Provide the [x, y] coordinate of the cell's center where the given text is located.  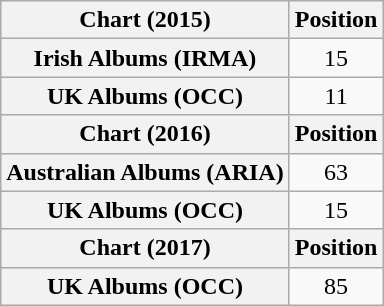
85 [336, 286]
Chart (2017) [145, 248]
Australian Albums (ARIA) [145, 172]
Chart (2016) [145, 134]
63 [336, 172]
11 [336, 96]
Irish Albums (IRMA) [145, 58]
Chart (2015) [145, 20]
